Search for the cell housing the specified text and yield its (x, y) center coordinate. 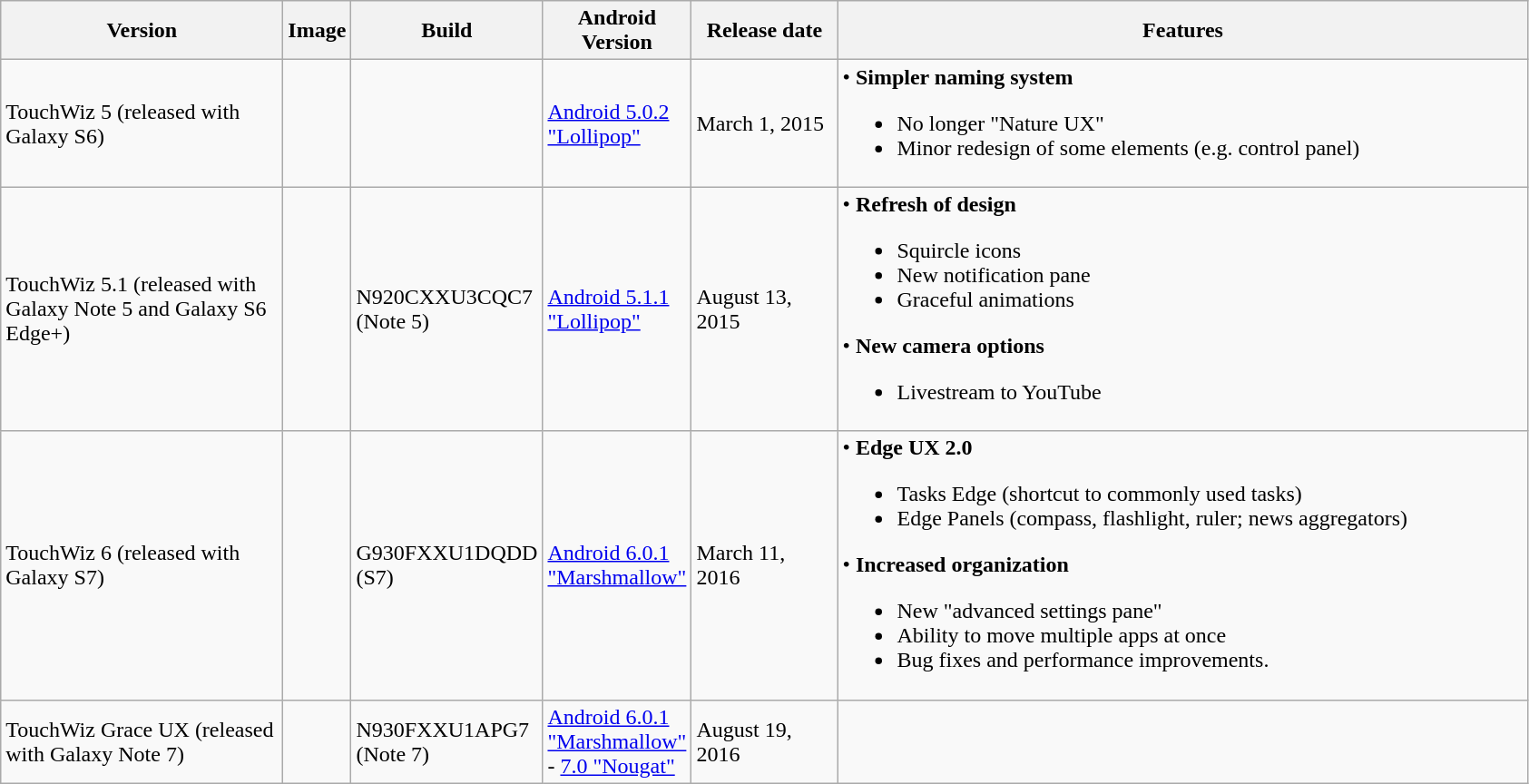
Release date (764, 31)
Android Version (617, 31)
• Simpler naming systemNo longer "Nature UX"Minor redesign of some elements (e.g. control panel) (1183, 123)
August 19, 2016 (764, 741)
G930FXXU1DQDD (S7) (446, 565)
• Refresh of designSquircle iconsNew notification paneGraceful animations• New camera optionsLivestream to YouTube (1183, 309)
TouchWiz Grace UX (released with Galaxy Note 7) (142, 741)
TouchWiz 6 (released with Galaxy S7) (142, 565)
TouchWiz 5.1 (released with Galaxy Note 5 and Galaxy S6 Edge+) (142, 309)
Android 6.0.1 "Marshmallow" - 7.0 "Nougat" (617, 741)
August 13, 2015 (764, 309)
Android 5.0.2 "Lollipop" (617, 123)
Build (446, 31)
March 11, 2016 (764, 565)
Image (318, 31)
N920CXXU3CQC7 (Note 5) (446, 309)
Features (1183, 31)
Android 6.0.1 "Marshmallow" (617, 565)
Android 5.1.1 "Lollipop" (617, 309)
N930FXXU1APG7 (Note 7) (446, 741)
TouchWiz 5 (released with Galaxy S6) (142, 123)
March 1, 2015 (764, 123)
Version (142, 31)
